Output the [x, y] coordinate of the center of the cell containing the given text.  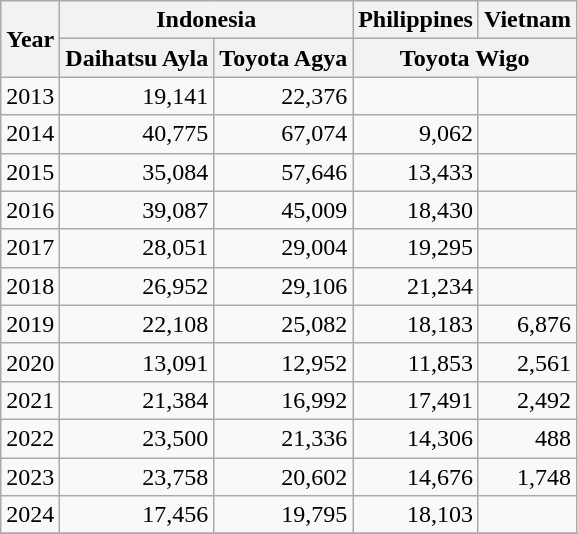
29,106 [284, 286]
25,082 [284, 324]
16,992 [284, 400]
22,108 [137, 324]
9,062 [416, 134]
14,676 [416, 477]
Philippines [416, 20]
2014 [30, 134]
Toyota Agya [284, 58]
2015 [30, 172]
39,087 [137, 210]
Indonesia [206, 20]
28,051 [137, 248]
2016 [30, 210]
23,500 [137, 438]
45,009 [284, 210]
57,646 [284, 172]
21,234 [416, 286]
2017 [30, 248]
2020 [30, 362]
2023 [30, 477]
11,853 [416, 362]
17,491 [416, 400]
12,952 [284, 362]
67,074 [284, 134]
2,561 [527, 362]
18,430 [416, 210]
19,141 [137, 96]
2022 [30, 438]
14,306 [416, 438]
2,492 [527, 400]
21,384 [137, 400]
19,295 [416, 248]
13,091 [137, 362]
2018 [30, 286]
20,602 [284, 477]
2024 [30, 515]
2019 [30, 324]
488 [527, 438]
35,084 [137, 172]
Year [30, 39]
22,376 [284, 96]
17,456 [137, 515]
2021 [30, 400]
29,004 [284, 248]
26,952 [137, 286]
Vietnam [527, 20]
Daihatsu Ayla [137, 58]
23,758 [137, 477]
18,183 [416, 324]
6,876 [527, 324]
2013 [30, 96]
Toyota Wigo [465, 58]
18,103 [416, 515]
40,775 [137, 134]
19,795 [284, 515]
1,748 [527, 477]
13,433 [416, 172]
21,336 [284, 438]
